Output the [X, Y] coordinate of the center of the cell containing the given text.  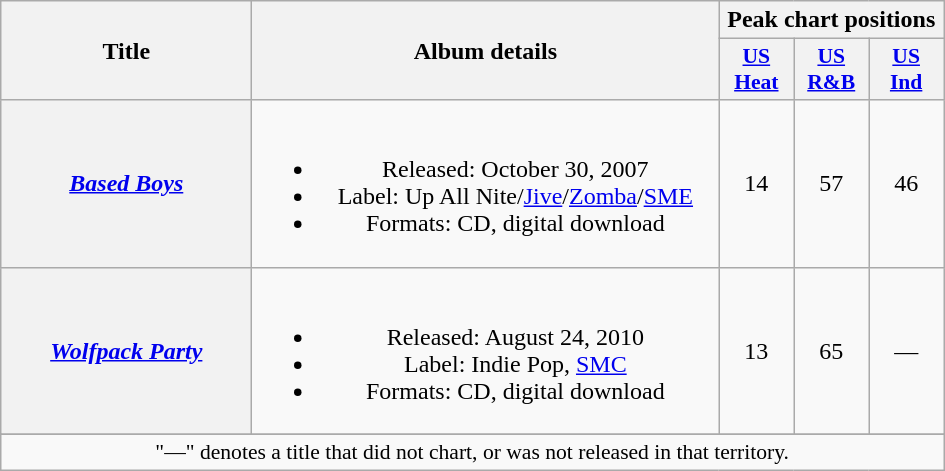
US Heat [756, 70]
14 [756, 184]
— [906, 350]
Released: August 24, 2010Label: Indie Pop, SMCFormats: CD, digital download [486, 350]
65 [832, 350]
Album details [486, 50]
"—" denotes a title that did not chart, or was not released in that territory. [472, 452]
US R&B [832, 70]
Wolfpack Party [126, 350]
13 [756, 350]
46 [906, 184]
Released: October 30, 2007Label: Up All Nite/Jive/Zomba/SMEFormats: CD, digital download [486, 184]
Peak chart positions [832, 20]
USInd [906, 70]
57 [832, 184]
Based Boys [126, 184]
Title [126, 50]
